For the text-containing cell, return its midpoint in (X, Y) coordinate format. 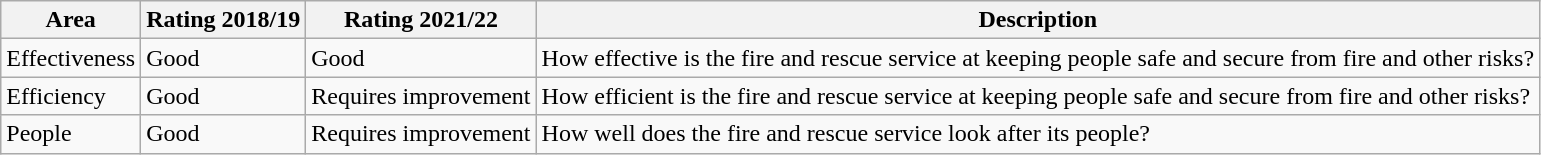
Effectiveness (71, 58)
Efficiency (71, 96)
How well does the fire and rescue service look after its people? (1038, 134)
How effective is the fire and rescue service at keeping people safe and secure from fire and other risks? (1038, 58)
How efficient is the fire and rescue service at keeping people safe and secure from fire and other risks? (1038, 96)
Rating 2021/22 (421, 20)
Area (71, 20)
Description (1038, 20)
People (71, 134)
Rating 2018/19 (224, 20)
